Determine the (x, y) coordinate at the center of the cell enclosing the given text.  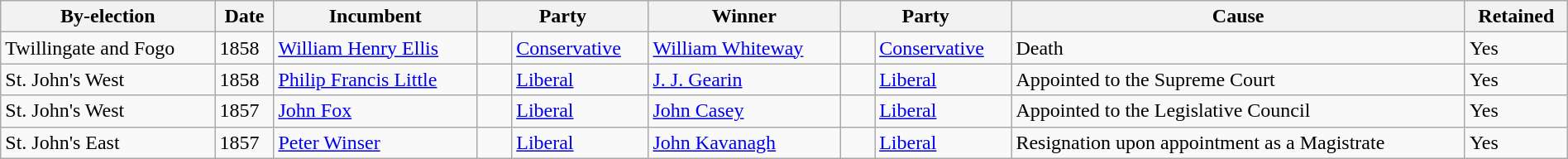
Cause (1239, 17)
Resignation upon appointment as a Magistrate (1239, 142)
Twillingate and Fogo (108, 48)
Date (245, 17)
William Henry Ellis (375, 48)
J. J. Gearin (744, 79)
Peter Winser (375, 142)
Death (1239, 48)
Winner (744, 17)
Appointed to the Legislative Council (1239, 111)
By-election (108, 17)
John Fox (375, 111)
Incumbent (375, 17)
John Kavanagh (744, 142)
William Whiteway (744, 48)
Retained (1516, 17)
Appointed to the Supreme Court (1239, 79)
St. John's East (108, 142)
John Casey (744, 111)
Philip Francis Little (375, 79)
